Scan for the cell matching the given text and deliver its (X, Y) coordinate at center. 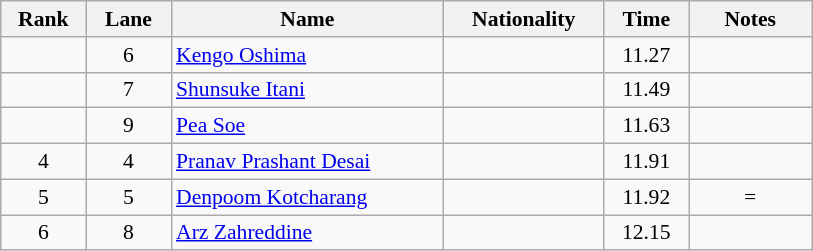
Pea Soe (308, 126)
Shunsuke Itani (308, 90)
Nationality (524, 19)
Name (308, 19)
Arz Zahreddine (308, 233)
11.63 (646, 126)
Kengo Oshima (308, 55)
8 (128, 233)
Lane (128, 19)
9 (128, 126)
12.15 (646, 233)
11.92 (646, 197)
Rank (44, 19)
= (750, 197)
11.91 (646, 162)
11.49 (646, 90)
Pranav Prashant Desai (308, 162)
Time (646, 19)
Notes (750, 19)
11.27 (646, 55)
Denpoom Kotcharang (308, 197)
7 (128, 90)
